Detect which cell encompasses the target text, then output its (X, Y) center coordinate. 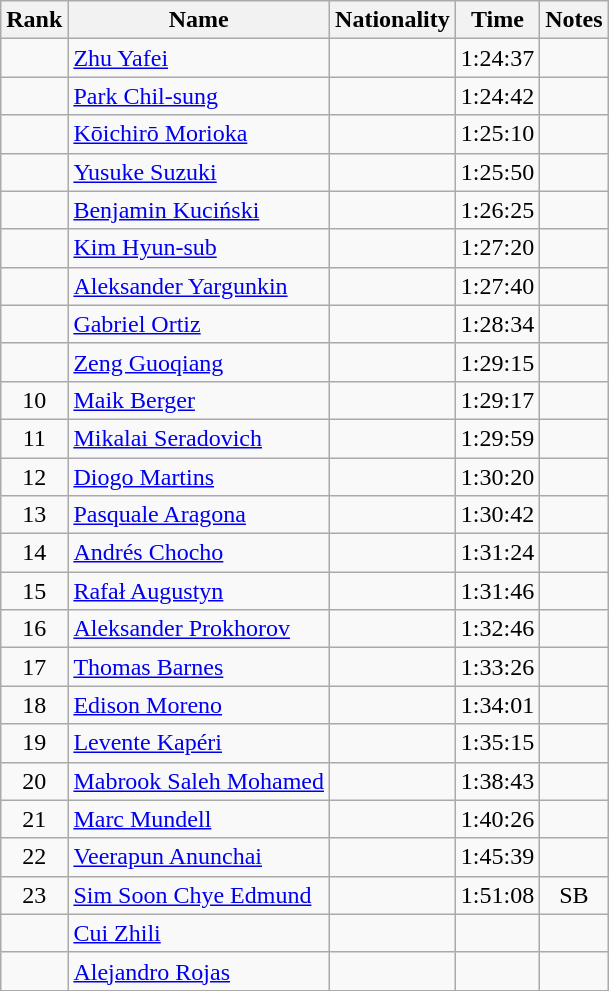
Cui Zhili (199, 933)
1:35:15 (497, 743)
Aleksander Prokhorov (199, 629)
Zhu Yafei (199, 58)
Rafał Augustyn (199, 591)
1:27:20 (497, 248)
19 (34, 743)
14 (34, 553)
Nationality (393, 20)
Maik Berger (199, 400)
1:40:26 (497, 819)
20 (34, 781)
1:25:10 (497, 134)
Thomas Barnes (199, 667)
Gabriel Ortiz (199, 324)
1:24:37 (497, 58)
Name (199, 20)
SB (574, 895)
1:25:50 (497, 172)
18 (34, 705)
10 (34, 400)
1:28:34 (497, 324)
Andrés Chocho (199, 553)
Diogo Martins (199, 477)
1:31:24 (497, 553)
1:29:59 (497, 438)
Aleksander Yargunkin (199, 286)
11 (34, 438)
Zeng Guoqiang (199, 362)
1:29:17 (497, 400)
17 (34, 667)
Mabrook Saleh Mohamed (199, 781)
Mikalai Seradovich (199, 438)
Notes (574, 20)
Yusuke Suzuki (199, 172)
1:26:25 (497, 210)
Kim Hyun-sub (199, 248)
Rank (34, 20)
Marc Mundell (199, 819)
Pasquale Aragona (199, 515)
13 (34, 515)
Levente Kapéri (199, 743)
1:31:46 (497, 591)
Sim Soon Chye Edmund (199, 895)
Kōichirō Morioka (199, 134)
1:38:43 (497, 781)
Time (497, 20)
1:51:08 (497, 895)
1:32:46 (497, 629)
1:30:42 (497, 515)
22 (34, 857)
1:45:39 (497, 857)
1:29:15 (497, 362)
23 (34, 895)
1:30:20 (497, 477)
Benjamin Kuciński (199, 210)
Alejandro Rojas (199, 971)
1:27:40 (497, 286)
1:33:26 (497, 667)
12 (34, 477)
1:34:01 (497, 705)
1:24:42 (497, 96)
Park Chil-sung (199, 96)
21 (34, 819)
Veerapun Anunchai (199, 857)
Edison Moreno (199, 705)
15 (34, 591)
16 (34, 629)
